Find where the given text appears and provide that cell's center as [x, y] coordinate. 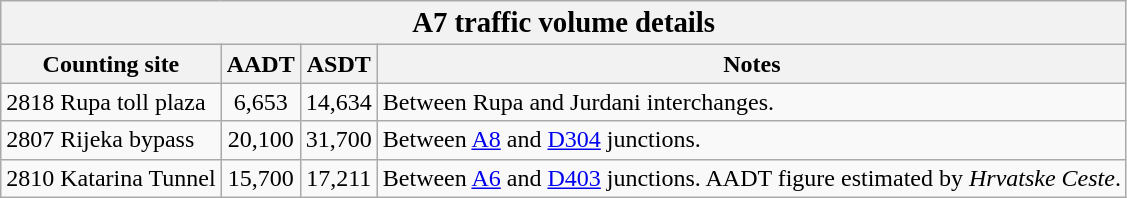
2810 Katarina Tunnel [111, 178]
2818 Rupa toll plaza [111, 102]
Between Rupa and Jurdani interchanges. [752, 102]
Between A8 and D304 junctions. [752, 140]
Notes [752, 64]
20,100 [260, 140]
14,634 [338, 102]
2807 Rijeka bypass [111, 140]
A7 traffic volume details [564, 23]
15,700 [260, 178]
ASDT [338, 64]
Counting site [111, 64]
6,653 [260, 102]
AADT [260, 64]
31,700 [338, 140]
17,211 [338, 178]
Between A6 and D403 junctions. AADT figure estimated by Hrvatske Ceste. [752, 178]
